Scan for the cell matching the given text and deliver its (X, Y) coordinate at center. 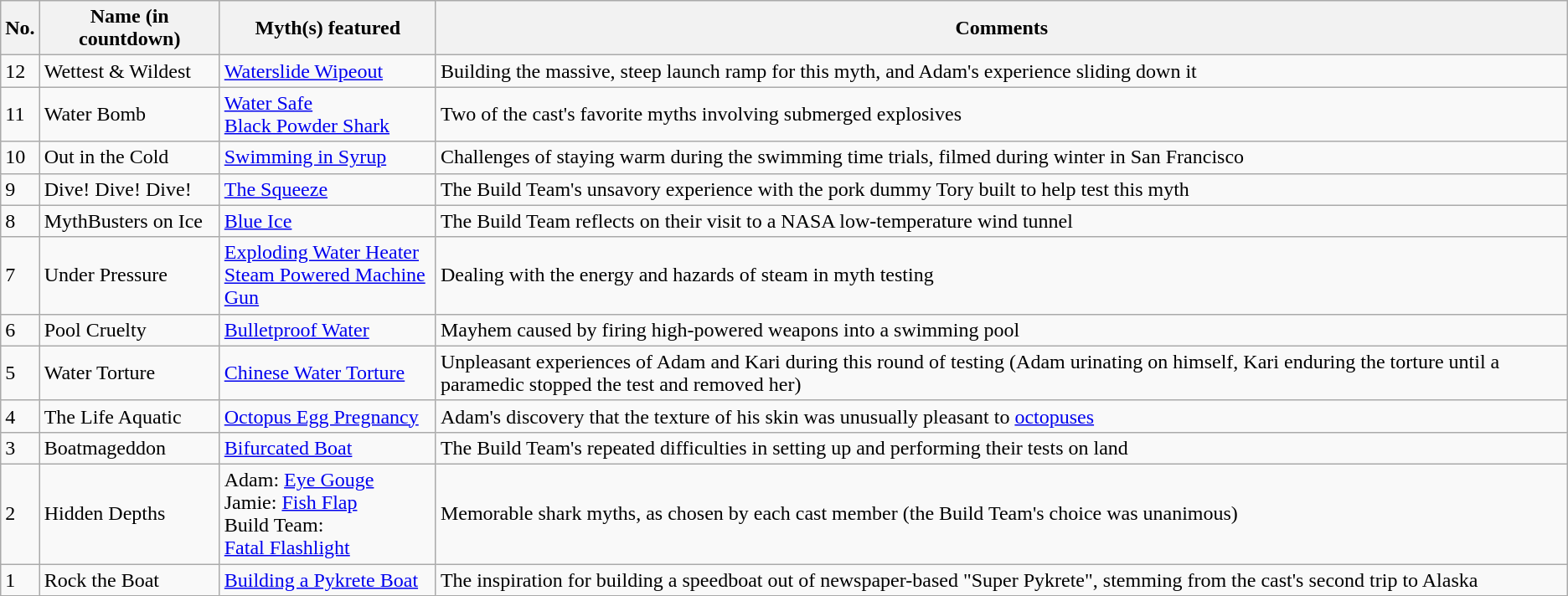
4 (20, 416)
Water Torture (129, 373)
Adam: Eye GougeJamie: Fish FlapBuild Team:Fatal Flashlight (328, 514)
Exploding Water HeaterSteam Powered Machine Gun (328, 275)
Bulletproof Water (328, 330)
Blue Ice (328, 221)
The Build Team's unsavory experience with the pork dummy Tory built to help test this myth (1002, 189)
The Build Team's repeated difficulties in setting up and performing their tests on land (1002, 448)
Pool Cruelty (129, 330)
Bifurcated Boat (328, 448)
Challenges of staying warm during the swimming time trials, filmed during winter in San Francisco (1002, 157)
Boatmageddon (129, 448)
7 (20, 275)
No. (20, 28)
The Build Team reflects on their visit to a NASA low-temperature wind tunnel (1002, 221)
The Life Aquatic (129, 416)
10 (20, 157)
Octopus Egg Pregnancy (328, 416)
Rock the Boat (129, 580)
6 (20, 330)
Name (in countdown) (129, 28)
9 (20, 189)
The Squeeze (328, 189)
Wettest & Wildest (129, 71)
Dive! Dive! Dive! (129, 189)
Two of the cast's favorite myths involving submerged explosives (1002, 114)
8 (20, 221)
The inspiration for building a speedboat out of newspaper-based "Super Pykrete", stemming from the cast's second trip to Alaska (1002, 580)
MythBusters on Ice (129, 221)
Memorable shark myths, as chosen by each cast member (the Build Team's choice was unanimous) (1002, 514)
Hidden Depths (129, 514)
Building the massive, steep launch ramp for this myth, and Adam's experience sliding down it (1002, 71)
11 (20, 114)
Swimming in Syrup (328, 157)
Adam's discovery that the texture of his skin was unusually pleasant to octopuses (1002, 416)
Dealing with the energy and hazards of steam in myth testing (1002, 275)
3 (20, 448)
12 (20, 71)
1 (20, 580)
Water Bomb (129, 114)
Chinese Water Torture (328, 373)
Building a Pykrete Boat (328, 580)
5 (20, 373)
Waterslide Wipeout (328, 71)
2 (20, 514)
Myth(s) featured (328, 28)
Mayhem caused by firing high-powered weapons into a swimming pool (1002, 330)
Water SafeBlack Powder Shark (328, 114)
Out in the Cold (129, 157)
Under Pressure (129, 275)
Comments (1002, 28)
